Return (x, y) of the center of cell containing provided text 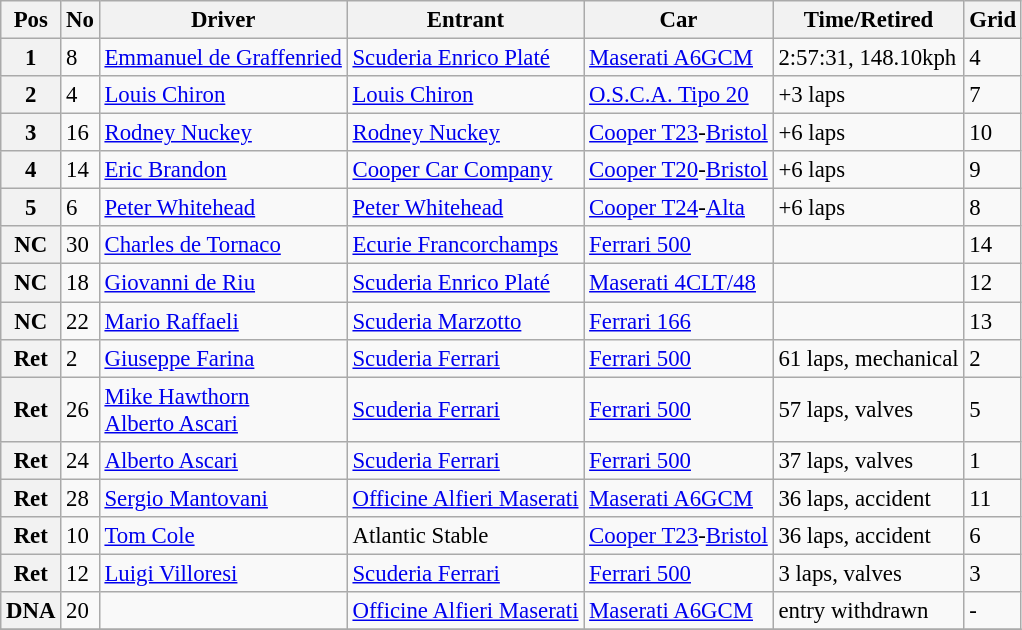
Luigi Villoresi (223, 573)
26 (80, 410)
Eric Brandon (223, 170)
Alberto Ascari (223, 460)
Charles de Tornaco (223, 245)
3 laps, valves (868, 573)
Atlantic Stable (466, 536)
18 (80, 283)
13 (992, 321)
entry withdrawn (868, 611)
+3 laps (868, 95)
- (992, 611)
No (80, 20)
30 (80, 245)
37 laps, valves (868, 460)
Car (678, 20)
2:57:31, 148.10kph (868, 58)
Ferrari 166 (678, 321)
Cooper T24-Alta (678, 208)
Pos (31, 20)
Sergio Mantovani (223, 498)
O.S.C.A. Tipo 20 (678, 95)
Entrant (466, 20)
Cooper Car Company (466, 170)
28 (80, 498)
Giovanni de Riu (223, 283)
Tom Cole (223, 536)
Mike Hawthorn Alberto Ascari (223, 410)
Time/Retired (868, 20)
Ecurie Francorchamps (466, 245)
11 (992, 498)
Giuseppe Farina (223, 358)
57 laps, valves (868, 410)
24 (80, 460)
16 (80, 133)
Maserati 4CLT/48 (678, 283)
7 (992, 95)
9 (992, 170)
20 (80, 611)
Scuderia Marzotto (466, 321)
Driver (223, 20)
Grid (992, 20)
DNA (31, 611)
Cooper T20-Bristol (678, 170)
22 (80, 321)
Mario Raffaeli (223, 321)
61 laps, mechanical (868, 358)
Emmanuel de Graffenried (223, 58)
